Capture the cell that displays the provided text and extract its (x, y) central coordinate. 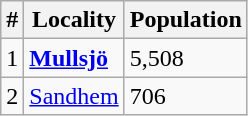
5,508 (186, 58)
706 (186, 96)
Mullsjö (74, 58)
Locality (74, 20)
# (12, 20)
2 (12, 96)
Population (186, 20)
Sandhem (74, 96)
1 (12, 58)
